Capture the cell that displays the provided text and extract its (X, Y) central coordinate. 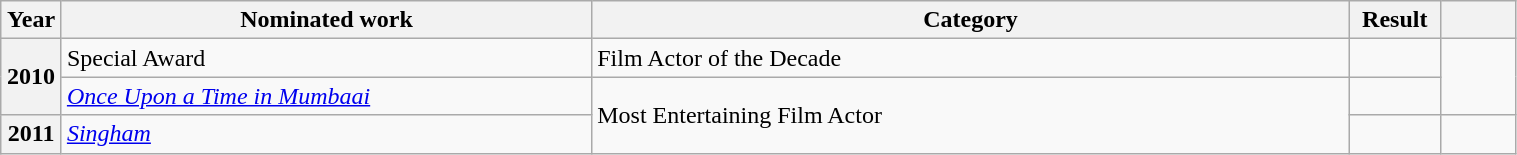
Category (971, 20)
Singham (326, 134)
Special Award (326, 58)
2010 (32, 77)
Film Actor of the Decade (971, 58)
Nominated work (326, 20)
2011 (32, 134)
Year (32, 20)
Result (1394, 20)
Once Upon a Time in Mumbaai (326, 96)
Most Entertaining Film Actor (971, 115)
